Detect which cell encompasses the target text, then output its [X, Y] center coordinate. 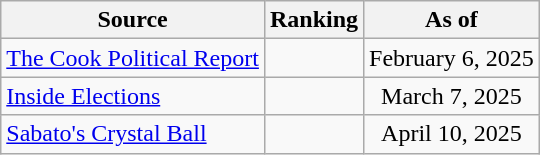
As of [452, 20]
March 7, 2025 [452, 96]
April 10, 2025 [452, 134]
Source [133, 20]
Inside Elections [133, 96]
The Cook Political Report [133, 58]
Sabato's Crystal Ball [133, 134]
Ranking [314, 20]
February 6, 2025 [452, 58]
